Extract the (x, y) coordinate from the center of the cell holding the provided text.  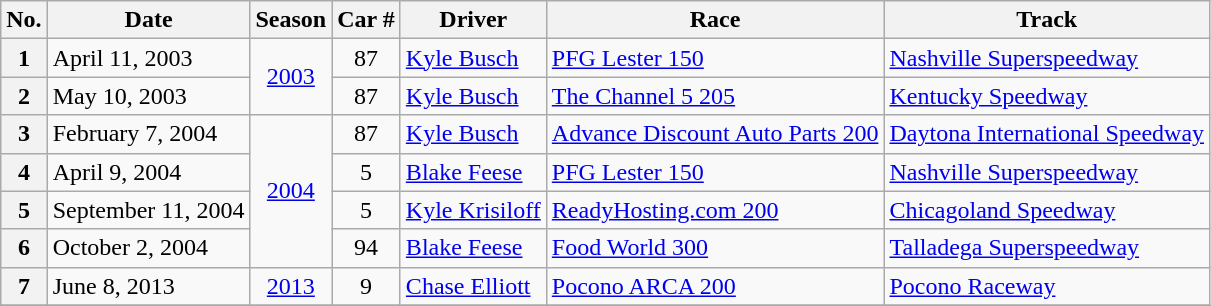
April 11, 2003 (148, 58)
3 (24, 134)
2003 (291, 77)
2013 (291, 286)
Driver (473, 20)
Chicagoland Speedway (1047, 210)
1 (24, 58)
Race (715, 20)
Kyle Krisiloff (473, 210)
Kentucky Speedway (1047, 96)
Pocono Raceway (1047, 286)
4 (24, 172)
9 (366, 286)
Talladega Superspeedway (1047, 248)
2004 (291, 191)
Chase Elliott (473, 286)
Car # (366, 20)
94 (366, 248)
7 (24, 286)
Date (148, 20)
Advance Discount Auto Parts 200 (715, 134)
Season (291, 20)
September 11, 2004 (148, 210)
Food World 300 (715, 248)
Daytona International Speedway (1047, 134)
May 10, 2003 (148, 96)
April 9, 2004 (148, 172)
June 8, 2013 (148, 286)
2 (24, 96)
Track (1047, 20)
Pocono ARCA 200 (715, 286)
6 (24, 248)
ReadyHosting.com 200 (715, 210)
The Channel 5 205 (715, 96)
February 7, 2004 (148, 134)
No. (24, 20)
October 2, 2004 (148, 248)
